Provide the (X, Y) coordinate of the cell's center where the given text is located.  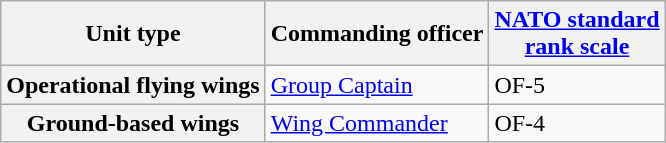
NATO standardrank scale (577, 34)
Operational flying wings (133, 85)
OF-5 (577, 85)
Commanding officer (377, 34)
OF-4 (577, 123)
Unit type (133, 34)
Group Captain (377, 85)
Ground-based wings (133, 123)
Wing Commander (377, 123)
